Search for the cell housing the specified text and yield its (x, y) center coordinate. 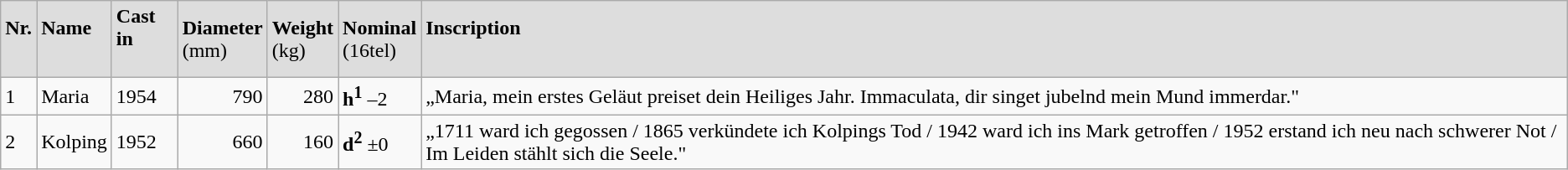
Nr. (18, 39)
„Maria, mein erstes Geläut preiset dein Heiliges Jahr. Immaculata, dir singet jubelnd mein Mund immerdar." (995, 97)
2 (18, 142)
Kolping (75, 142)
160 (302, 142)
Weight(kg) (302, 39)
Diameter(mm) (223, 39)
Cast in (144, 39)
1 (18, 97)
Maria (75, 97)
Nominal(16tel) (380, 39)
h1 –2 (380, 97)
790 (223, 97)
Name (75, 39)
660 (223, 142)
d2 ±0 (380, 142)
1954 (144, 97)
1952 (144, 142)
280 (302, 97)
Inscription (995, 39)
